Identify which cell holds the provided text, then report its (x, y) central coordinate. 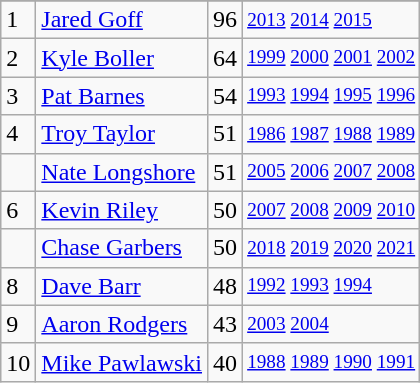
Pat Barnes (122, 96)
2013 2014 2015 (332, 20)
2007 2008 2009 2010 (332, 210)
Kyle Boller (122, 58)
48 (226, 286)
6 (18, 210)
1992 1993 1994 (332, 286)
10 (18, 362)
43 (226, 324)
40 (226, 362)
Troy Taylor (122, 134)
96 (226, 20)
1988 1989 1990 1991 (332, 362)
64 (226, 58)
9 (18, 324)
Mike Pawlawski (122, 362)
Chase Garbers (122, 248)
Jared Goff (122, 20)
2018 2019 2020 2021 (332, 248)
1993 1994 1995 1996 (332, 96)
54 (226, 96)
Kevin Riley (122, 210)
Aaron Rodgers (122, 324)
2 (18, 58)
Nate Longshore (122, 172)
1986 1987 1988 1989 (332, 134)
1999 2000 2001 2002 (332, 58)
4 (18, 134)
1 (18, 20)
2005 2006 2007 2008 (332, 172)
3 (18, 96)
Dave Barr (122, 286)
2003 2004 (332, 324)
8 (18, 286)
